Search for the cell housing the specified text and yield its (X, Y) center coordinate. 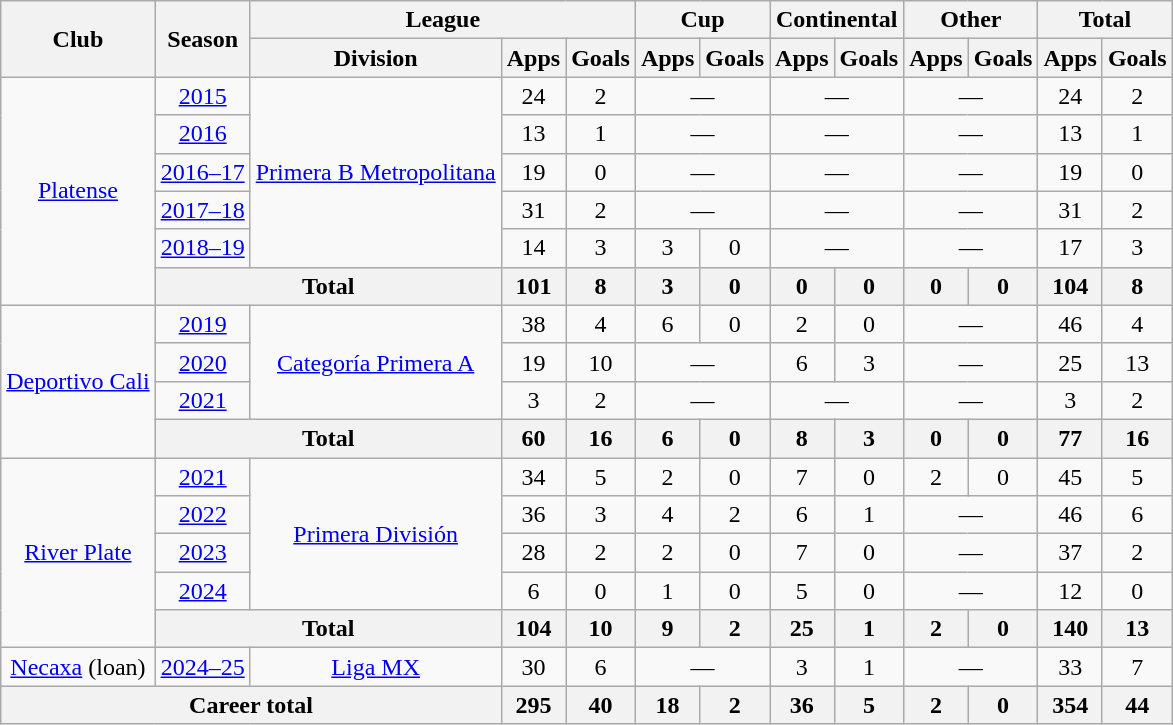
2018–19 (202, 248)
37 (1070, 553)
River Plate (78, 553)
2016–17 (202, 172)
18 (667, 705)
12 (1070, 591)
2017–18 (202, 210)
140 (1070, 629)
2022 (202, 515)
44 (1137, 705)
Categoría Primera A (376, 362)
2024 (202, 591)
Liga MX (376, 667)
17 (1070, 248)
9 (667, 629)
Career total (251, 705)
Platense (78, 191)
101 (533, 286)
60 (533, 438)
30 (533, 667)
34 (533, 477)
Division (376, 58)
Primera División (376, 534)
Cup (702, 20)
Deportivo Cali (78, 381)
2015 (202, 96)
45 (1070, 477)
38 (533, 324)
2016 (202, 134)
Primera B Metropolitana (376, 172)
77 (1070, 438)
14 (533, 248)
2019 (202, 324)
28 (533, 553)
Club (78, 39)
Season (202, 39)
Necaxa (loan) (78, 667)
League (442, 20)
354 (1070, 705)
Continental (837, 20)
2023 (202, 553)
295 (533, 705)
2020 (202, 362)
Other (971, 20)
40 (601, 705)
33 (1070, 667)
2024–25 (202, 667)
